Detect which cell encompasses the target text, then output its (X, Y) center coordinate. 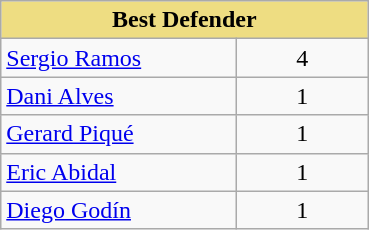
Dani Alves (119, 96)
Sergio Ramos (119, 58)
Gerard Piqué (119, 134)
Best Defender (184, 20)
4 (302, 58)
Eric Abidal (119, 172)
Diego Godín (119, 210)
